Scan for the cell matching the given text and deliver its (X, Y) coordinate at center. 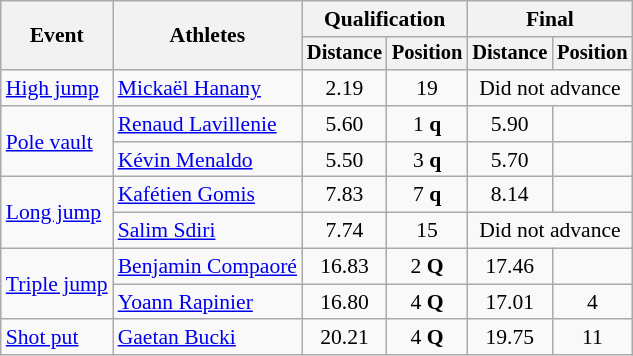
7 q (427, 195)
4 (592, 302)
19 (427, 88)
7.83 (344, 195)
Gaetan Bucki (208, 338)
2 Q (427, 267)
5.50 (344, 160)
7.74 (344, 231)
8.14 (510, 195)
Final (550, 19)
20.21 (344, 338)
Yoann Rapinier (208, 302)
5.70 (510, 160)
17.01 (510, 302)
Long jump (57, 212)
Triple jump (57, 284)
Benjamin Compaoré (208, 267)
17.46 (510, 267)
High jump (57, 88)
16.83 (344, 267)
5.90 (510, 124)
19.75 (510, 338)
Kafétien Gomis (208, 195)
2.19 (344, 88)
1 q (427, 124)
16.80 (344, 302)
15 (427, 231)
Pole vault (57, 142)
11 (592, 338)
Mickaël Hanany (208, 88)
5.60 (344, 124)
Event (57, 36)
Athletes (208, 36)
3 q (427, 160)
Qualification (384, 19)
Salim Sdiri (208, 231)
Shot put (57, 338)
Renaud Lavillenie (208, 124)
Kévin Menaldo (208, 160)
